Search for the cell housing the specified text and yield its [X, Y] center coordinate. 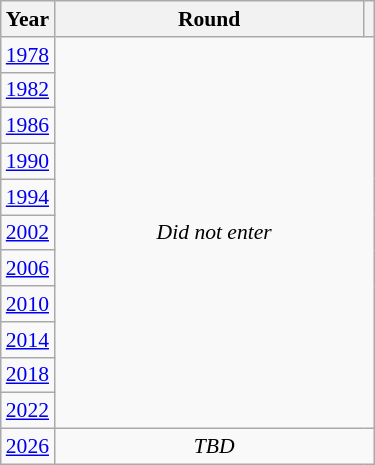
2026 [28, 447]
Did not enter [214, 233]
Round [209, 19]
2010 [28, 304]
2002 [28, 233]
1978 [28, 55]
1990 [28, 162]
1986 [28, 126]
2022 [28, 411]
TBD [214, 447]
1994 [28, 197]
2018 [28, 375]
2006 [28, 269]
Year [28, 19]
2014 [28, 340]
1982 [28, 90]
